Locate the cell with the specified text and output its [x, y] center coordinate. 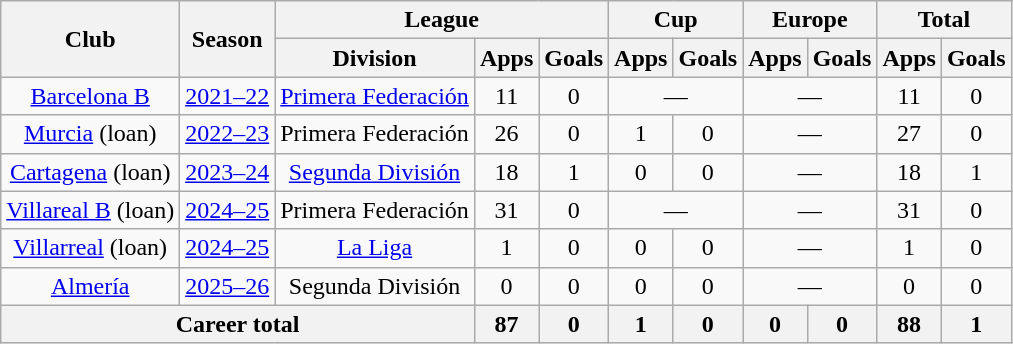
Division [375, 58]
2025–26 [228, 286]
87 [506, 324]
La Liga [375, 248]
Villarreal (loan) [90, 248]
Murcia (loan) [90, 134]
Cartagena (loan) [90, 172]
2022–23 [228, 134]
2021–22 [228, 96]
Almería [90, 286]
88 [909, 324]
Total [944, 20]
Barcelona B [90, 96]
Club [90, 39]
Cup [676, 20]
26 [506, 134]
Villareal B (loan) [90, 210]
Season [228, 39]
League [442, 20]
Career total [238, 324]
Europe [810, 20]
27 [909, 134]
2023–24 [228, 172]
